From the cell containing the given text, extract its center point as [x, y] coordinate. 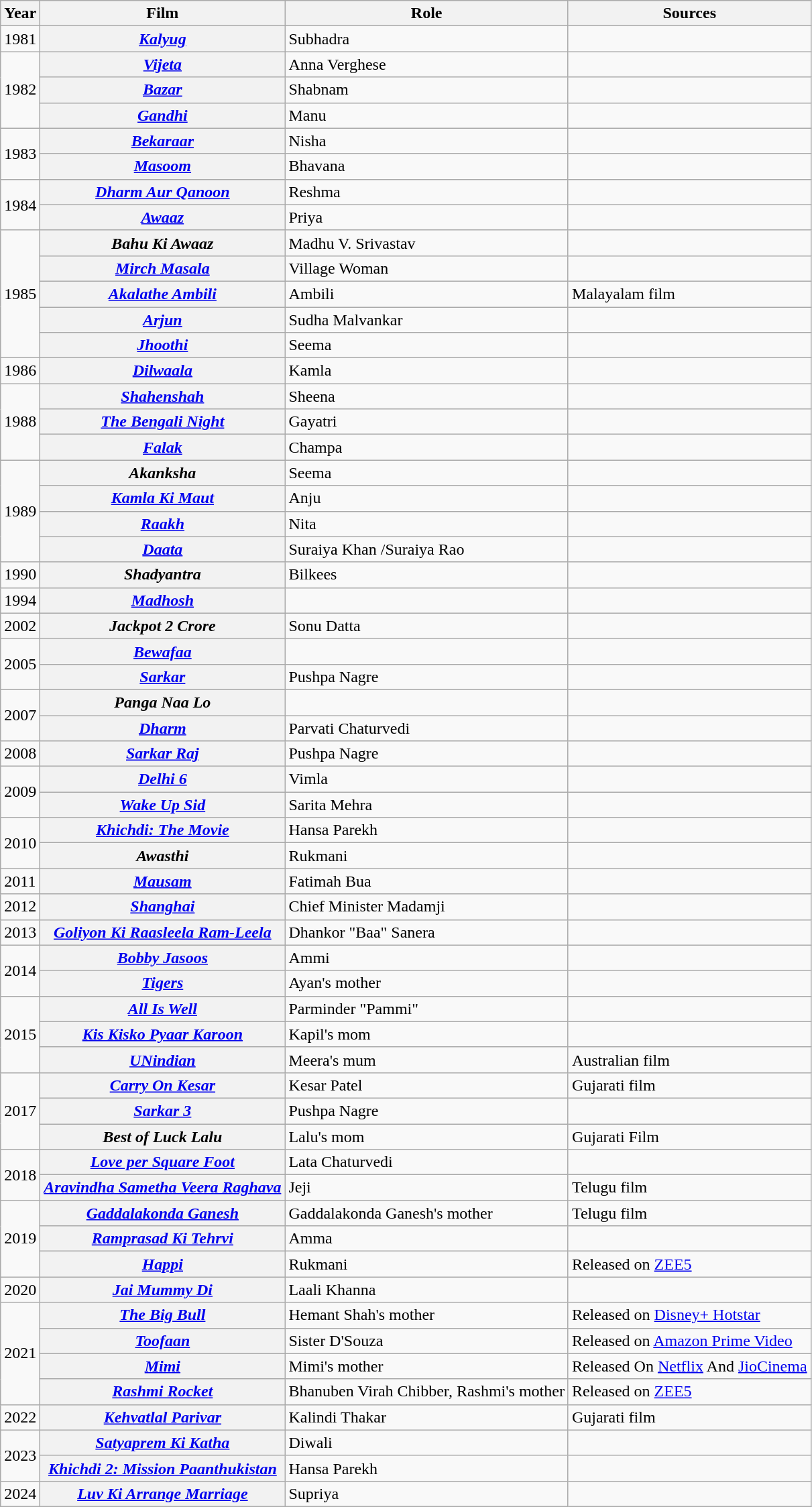
1984 [20, 205]
Bewafaa [162, 651]
Jai Mummy Di [162, 1290]
Daata [162, 549]
Bhanuben Virah Chibber, Rashmi's mother [426, 1392]
Dilwaala [162, 371]
Gandhi [162, 115]
Released On Netflix And JioCinema [689, 1366]
Reshma [426, 192]
Bhavana [426, 166]
Falak [162, 447]
Happi [162, 1264]
Arjun [162, 320]
Awasthi [162, 856]
Released on Amazon Prime Video [689, 1341]
Subhadra [426, 39]
Carry On Kesar [162, 1085]
Manu [426, 115]
2020 [20, 1290]
Sister D'Souza [426, 1341]
2012 [20, 907]
Ambili [426, 294]
2024 [20, 1494]
Sarkar 3 [162, 1111]
Dhankor "Baa" Sanera [426, 932]
Laali Khanna [426, 1290]
Gujarati Film [689, 1137]
Bilkees [426, 575]
Luv Ki Arrange Marriage [162, 1494]
Lalu's mom [426, 1137]
2015 [20, 1034]
Sudha Malvankar [426, 320]
2002 [20, 626]
2010 [20, 843]
Mimi's mother [426, 1366]
1983 [20, 154]
Ramprasad Ki Tehrvi [162, 1239]
2013 [20, 932]
Tigers [162, 983]
Jeji [426, 1188]
Bazar [162, 90]
Shabnam [426, 90]
Parminder "Pammi" [426, 1009]
Ammi [426, 958]
Bobby Jasoos [162, 958]
Goliyon Ki Raasleela Ram-Leela [162, 932]
Madhu V. Srivastav [426, 243]
2023 [20, 1455]
Madhosh [162, 600]
Nisha [426, 141]
2019 [20, 1239]
1989 [20, 511]
Champa [426, 447]
All Is Well [162, 1009]
Released on Disney+ Hotstar [689, 1315]
1990 [20, 575]
Mausam [162, 881]
Ayan's mother [426, 983]
2022 [20, 1417]
Rashmi Rocket [162, 1392]
2014 [20, 970]
UNindian [162, 1060]
2017 [20, 1111]
Best of Luck Lalu [162, 1137]
Year [20, 13]
2005 [20, 664]
Love per Square Foot [162, 1162]
Anju [426, 498]
Bekaraar [162, 141]
Australian film [689, 1060]
Awaaz [162, 217]
Sarkar Raj [162, 754]
The Big Bull [162, 1315]
Gayatri [426, 422]
Kapil's mom [426, 1034]
2009 [20, 792]
Sheena [426, 396]
Sources [689, 13]
Shadyantra [162, 575]
Kalindi Thakar [426, 1417]
Parvati Chaturvedi [426, 728]
Village Woman [426, 268]
Akalathe Ambili [162, 294]
Masoom [162, 166]
Chief Minister Madamji [426, 907]
Fatimah Bua [426, 881]
Gaddalakonda Ganesh's mother [426, 1213]
2018 [20, 1175]
Sonu Datta [426, 626]
Lata Chaturvedi [426, 1162]
Supriya [426, 1494]
Kehvatlal Parivar [162, 1417]
Mimi [162, 1366]
Anna Verghese [426, 64]
Kamla Ki Maut [162, 498]
The Bengali Night [162, 422]
Kamla [426, 371]
Sarkar [162, 677]
Suraiya Khan /Suraiya Rao [426, 549]
2021 [20, 1353]
Nita [426, 524]
Priya [426, 217]
Gaddalakonda Ganesh [162, 1213]
Akanksha [162, 473]
1981 [20, 39]
Kesar Patel [426, 1085]
Hemant Shah's mother [426, 1315]
Kis Kisko Pyaar Karoon [162, 1034]
Raakh [162, 524]
Role [426, 13]
Shanghai [162, 907]
Vimla [426, 779]
Dharm Aur Qanoon [162, 192]
Khichdi 2: Mission Paanthukistan [162, 1468]
Bahu Ki Awaaz [162, 243]
2008 [20, 754]
1982 [20, 90]
Toofaan [162, 1341]
Vijeta [162, 64]
Aravindha Sametha Veera Raghava [162, 1188]
2011 [20, 881]
Mirch Masala [162, 268]
1985 [20, 294]
Film [162, 13]
Panga Naa Lo [162, 702]
Wake Up Sid [162, 805]
Amma [426, 1239]
Diwali [426, 1443]
1994 [20, 600]
1986 [20, 371]
Malayalam film [689, 294]
2007 [20, 715]
Sarita Mehra [426, 805]
Dharm [162, 728]
Jackpot 2 Crore [162, 626]
1988 [20, 422]
Meera's mum [426, 1060]
Jhoothi [162, 345]
Delhi 6 [162, 779]
Kalyug [162, 39]
Satyaprem Ki Katha [162, 1443]
Khichdi: The Movie [162, 830]
Shahenshah [162, 396]
